Provide the (X, Y) coordinate of the cell's center where the given text is located.  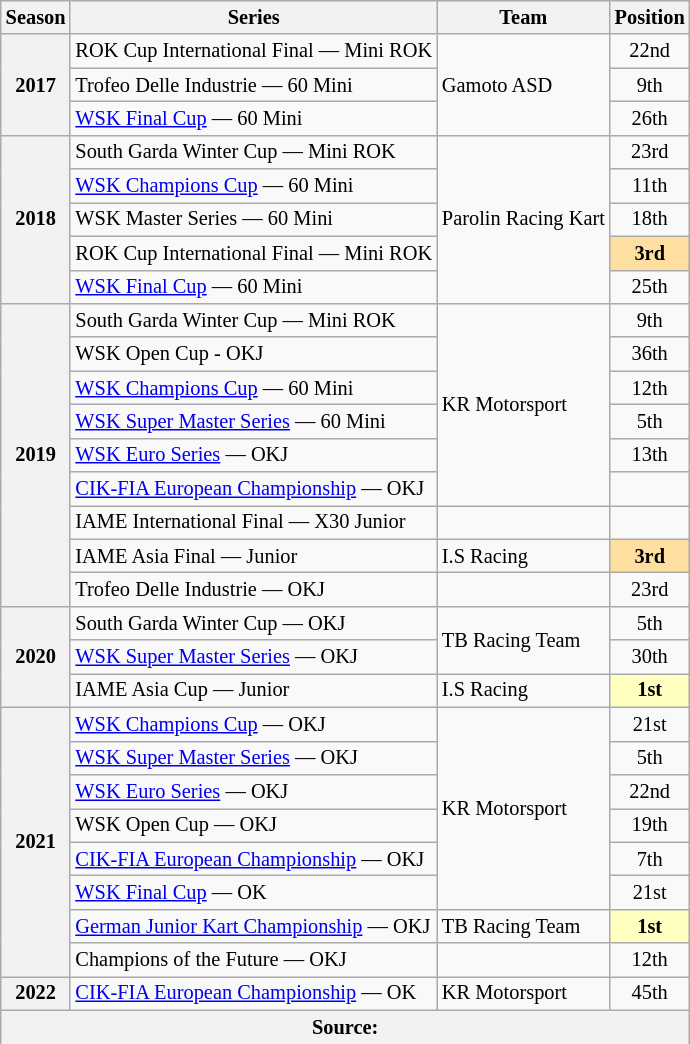
26th (650, 118)
2020 (36, 656)
Team (524, 17)
Series (253, 17)
2021 (36, 842)
36th (650, 354)
Parolin Racing Kart (524, 219)
2017 (36, 84)
Trofeo Delle Industrie — 60 Mini (253, 85)
45th (650, 993)
German Junior Kart Championship — OKJ (253, 926)
WSK Super Master Series — 60 Mini (253, 421)
25th (650, 287)
CIK-FIA European Championship — OK (253, 993)
WSK Champions Cup — OKJ (253, 724)
IAME Asia Final — Junior (253, 556)
Gamoto ASD (524, 84)
Position (650, 17)
IAME Asia Cup — Junior (253, 690)
WSK Open Cup — OKJ (253, 825)
19th (650, 825)
13th (650, 455)
South Garda Winter Cup — OKJ (253, 623)
30th (650, 657)
2022 (36, 993)
2018 (36, 219)
WSK Master Series — 60 Mini (253, 219)
Champions of the Future — OKJ (253, 960)
WSK Open Cup - OKJ (253, 354)
Season (36, 17)
Source: (346, 1027)
11th (650, 186)
7th (650, 859)
IAME International Final — X30 Junior (253, 522)
Trofeo Delle Industrie — OKJ (253, 589)
2019 (36, 454)
WSK Final Cup — OK (253, 892)
18th (650, 219)
